Provide the [x, y] coordinate of the cell's center where the given text is located.  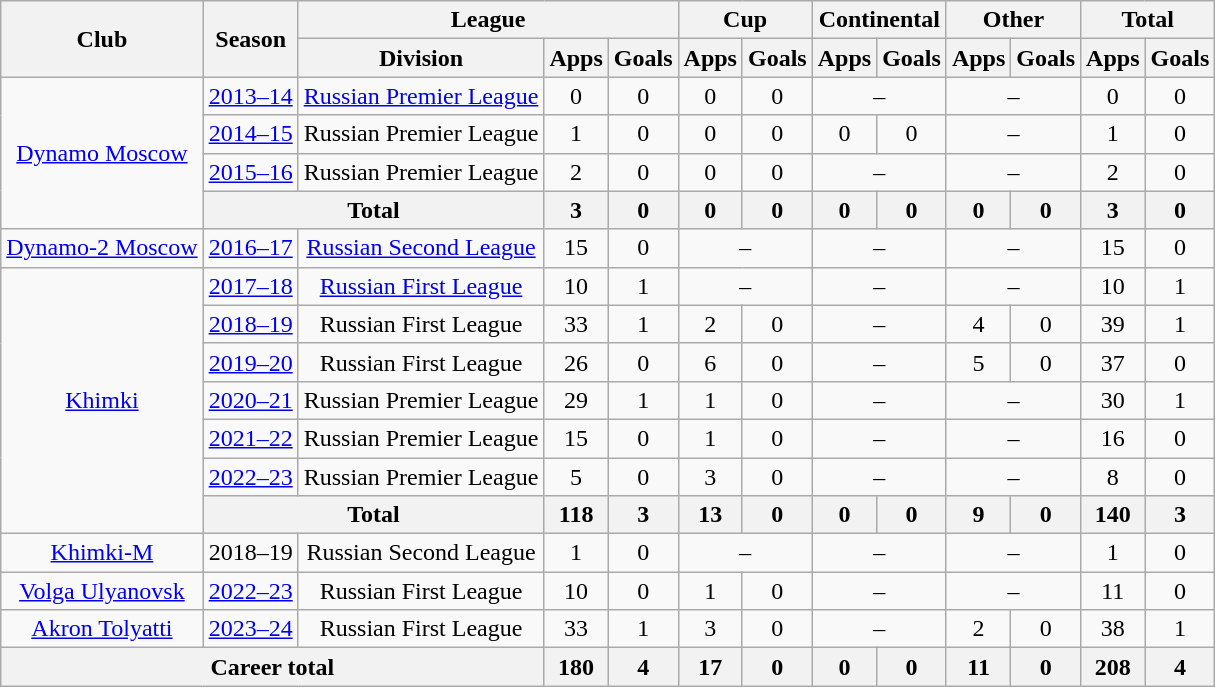
118 [576, 515]
Division [421, 58]
2013–14 [250, 96]
17 [710, 667]
Dynamo-2 Moscow [102, 248]
208 [1113, 667]
180 [576, 667]
Other [1013, 20]
37 [1113, 362]
Club [102, 39]
2021–22 [250, 438]
Volga Ulyanovsk [102, 591]
6 [710, 362]
2016–17 [250, 248]
Continental [879, 20]
29 [576, 400]
16 [1113, 438]
Dynamo Moscow [102, 153]
Cup [745, 20]
8 [1113, 477]
2020–21 [250, 400]
Khimki-M [102, 553]
38 [1113, 629]
30 [1113, 400]
9 [978, 515]
Akron Tolyatti [102, 629]
League [488, 20]
26 [576, 362]
39 [1113, 324]
2015–16 [250, 172]
2014–15 [250, 134]
Khimki [102, 400]
Career total [272, 667]
2023–24 [250, 629]
2017–18 [250, 286]
2019–20 [250, 362]
Season [250, 39]
140 [1113, 515]
13 [710, 515]
